Output the (x, y) coordinate of the center of the cell containing the given text.  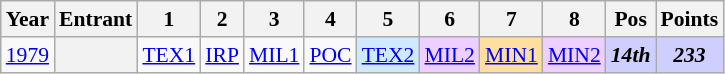
6 (449, 19)
2 (222, 19)
MIL1 (274, 55)
Year (28, 19)
5 (388, 19)
TEX2 (388, 55)
4 (330, 19)
MIN2 (574, 55)
233 (690, 55)
MIL2 (449, 55)
Points (690, 19)
Entrant (96, 19)
MIN1 (512, 55)
IRP (222, 55)
POC (330, 55)
1979 (28, 55)
1 (168, 19)
7 (512, 19)
14th (631, 55)
Pos (631, 19)
8 (574, 19)
TEX1 (168, 55)
3 (274, 19)
